From the cell containing the given text, extract its center point as (x, y) coordinate. 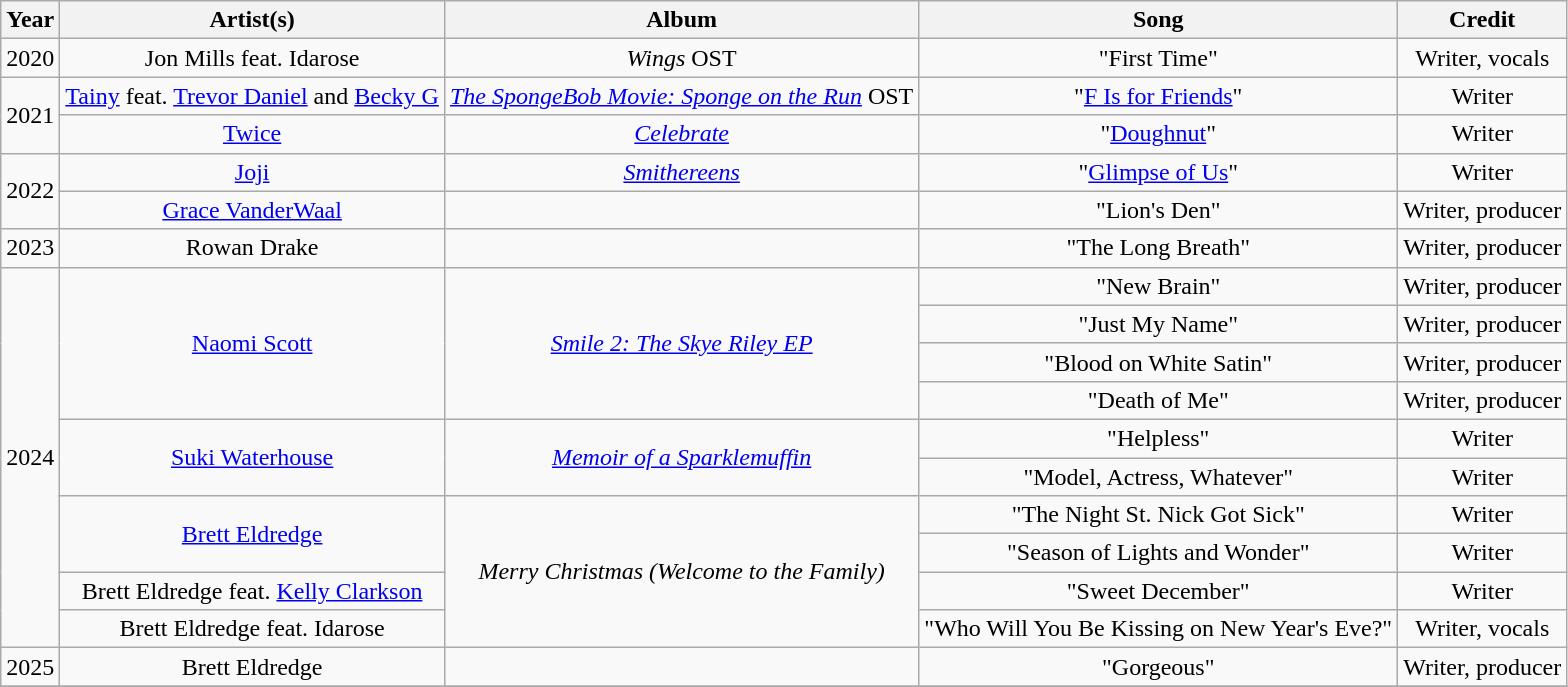
The SpongeBob Movie: Sponge on the Run OST (681, 96)
Smile 2: The Skye Riley EP (681, 343)
Smithereens (681, 172)
Grace VanderWaal (252, 210)
2020 (30, 58)
"Just My Name" (1158, 324)
Celebrate (681, 134)
Artist(s) (252, 20)
"The Long Breath" (1158, 248)
"Gorgeous" (1158, 667)
2024 (30, 458)
Memoir of a Sparklemuffin (681, 457)
Naomi Scott (252, 343)
2023 (30, 248)
"Helpless" (1158, 438)
Suki Waterhouse (252, 457)
2025 (30, 667)
Jon Mills feat. Idarose (252, 58)
Brett Eldredge feat. Kelly Clarkson (252, 591)
"The Night St. Nick Got Sick" (1158, 515)
Song (1158, 20)
"First Time" (1158, 58)
"Model, Actress, Whatever" (1158, 477)
Year (30, 20)
2021 (30, 115)
Credit (1482, 20)
Joji (252, 172)
"Death of Me" (1158, 400)
"Doughnut" (1158, 134)
"Sweet December" (1158, 591)
Rowan Drake (252, 248)
Brett Eldredge feat. Idarose (252, 629)
Wings OST (681, 58)
"New Brain" (1158, 286)
"Who Will You Be Kissing on New Year's Eve?" (1158, 629)
"Blood on White Satin" (1158, 362)
Twice (252, 134)
Merry Christmas (Welcome to the Family) (681, 572)
2022 (30, 191)
Tainy feat. Trevor Daniel and Becky G (252, 96)
Album (681, 20)
"Season of Lights and Wonder" (1158, 553)
"Lion's Den" (1158, 210)
"Glimpse of Us" (1158, 172)
"F Is for Friends" (1158, 96)
